Capture the cell that displays the provided text and extract its [x, y] central coordinate. 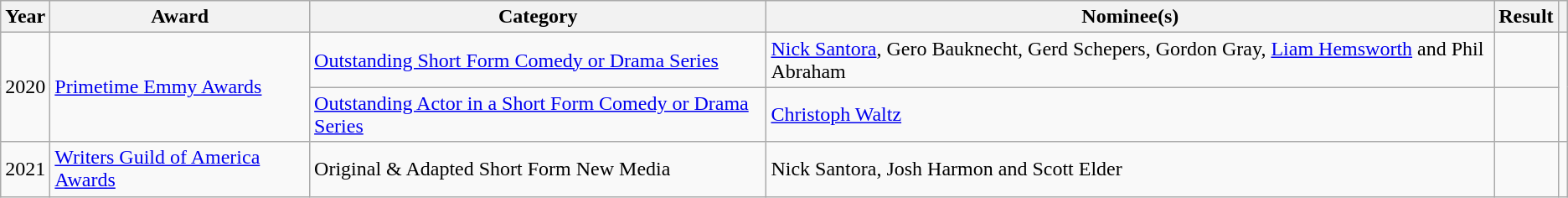
Christoph Waltz [1131, 114]
Nick Santora, Josh Harmon and Scott Elder [1131, 169]
Category [538, 17]
Nick Santora, Gero Bauknecht, Gerd Schepers, Gordon Gray, Liam Hemsworth and Phil Abraham [1131, 60]
Award [180, 17]
Year [25, 17]
Result [1526, 17]
Outstanding Actor in a Short Form Comedy or Drama Series [538, 114]
2020 [25, 87]
Outstanding Short Form Comedy or Drama Series [538, 60]
Original & Adapted Short Form New Media [538, 169]
Writers Guild of America Awards [180, 169]
Primetime Emmy Awards [180, 87]
2021 [25, 169]
Nominee(s) [1131, 17]
